Detect which cell encompasses the target text, then output its (X, Y) center coordinate. 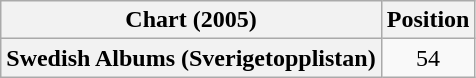
Swedish Albums (Sverigetopplistan) (191, 58)
54 (428, 58)
Position (428, 20)
Chart (2005) (191, 20)
